Return the [X, Y] coordinate for the center point of the cell that contains the specified text.  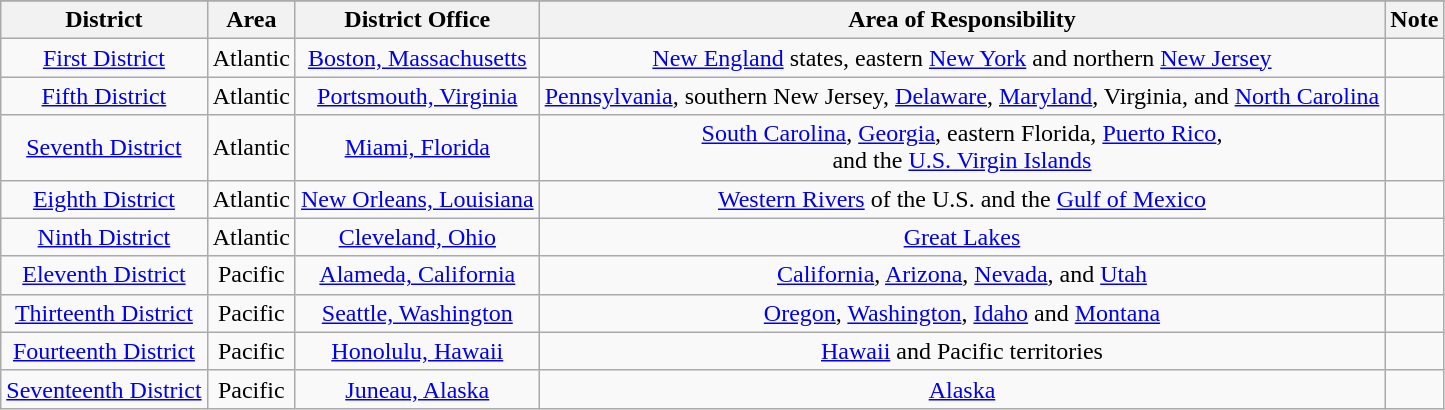
California, Arizona, Nevada, and Utah [962, 275]
Great Lakes [962, 237]
Note [1414, 20]
District Office [417, 20]
Seventeenth District [104, 389]
Portsmouth, Virginia [417, 96]
Thirteenth District [104, 313]
Hawaii and Pacific territories [962, 351]
Alaska [962, 389]
Cleveland, Ohio [417, 237]
First District [104, 58]
Juneau, Alaska [417, 389]
District [104, 20]
Oregon, Washington, Idaho and Montana [962, 313]
Eighth District [104, 199]
New England states, eastern New York and northern New Jersey [962, 58]
Ninth District [104, 237]
Seventh District [104, 148]
Fourteenth District [104, 351]
Miami, Florida [417, 148]
Eleventh District [104, 275]
South Carolina, Georgia, eastern Florida, Puerto Rico, and the U.S. Virgin Islands [962, 148]
Fifth District [104, 96]
Seattle, Washington [417, 313]
Western Rivers of the U.S. and the Gulf of Mexico [962, 199]
New Orleans, Louisiana [417, 199]
Area of Responsibility [962, 20]
Honolulu, Hawaii [417, 351]
Pennsylvania, southern New Jersey, Delaware, Maryland, Virginia, and North Carolina [962, 96]
Area [251, 20]
Boston, Massachusetts [417, 58]
Alameda, California [417, 275]
